For the text-containing cell, return its midpoint in (X, Y) coordinate format. 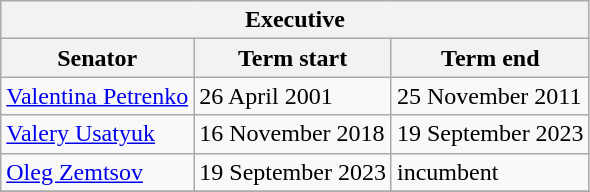
Valery Usatyuk (98, 134)
Term end (490, 58)
Senator (98, 58)
Term start (293, 58)
26 April 2001 (293, 96)
incumbent (490, 172)
Executive (295, 20)
16 November 2018 (293, 134)
Valentina Petrenko (98, 96)
Oleg Zemtsov (98, 172)
25 November 2011 (490, 96)
